Output the [X, Y] coordinate of the center of the cell containing the given text.  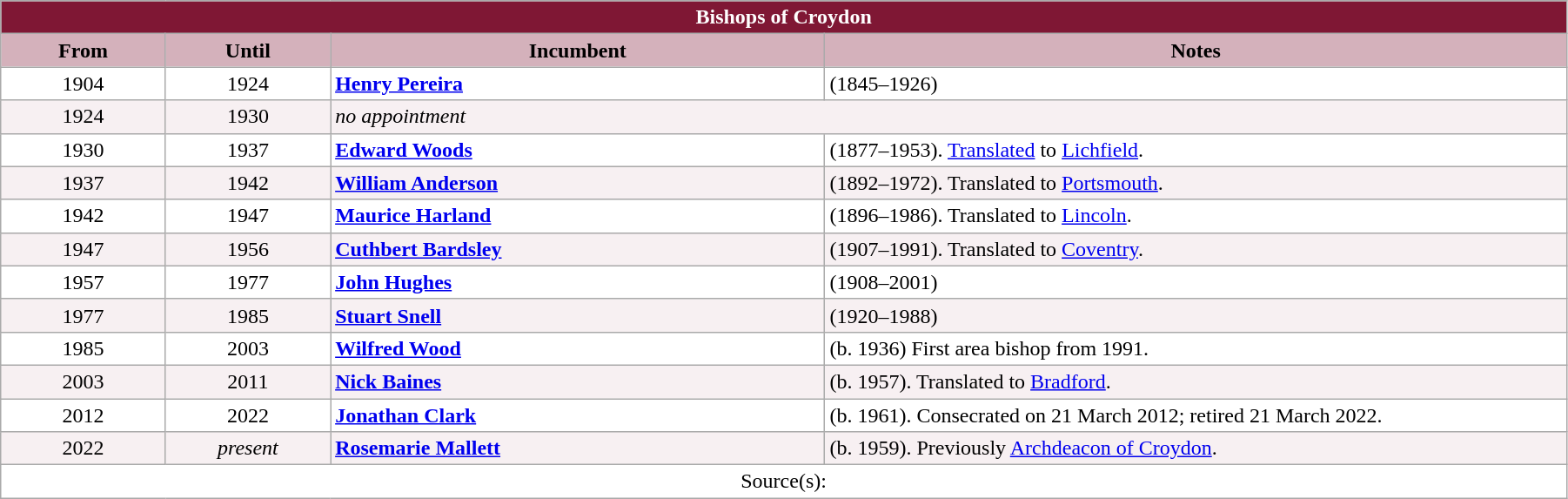
John Hughes [578, 282]
(1896–1986). Translated to Lincoln. [1196, 216]
(1845–1926) [1196, 84]
(b. 1936) First area bishop from 1991. [1196, 348]
(1908–2001) [1196, 282]
Stuart Snell [578, 315]
1956 [247, 249]
(b. 1957). Translated to Bradford. [1196, 381]
(1892–1972). Translated to Portsmouth. [1196, 183]
Henry Pereira [578, 84]
From [84, 51]
(1877–1953). Translated to Lichfield. [1196, 150]
(b. 1959). Previously Archdeacon of Croydon. [1196, 448]
Nick Baines [578, 381]
Cuthbert Bardsley [578, 249]
(1907–1991). Translated to Coventry. [1196, 249]
(1920–1988) [1196, 315]
2011 [247, 381]
present [247, 448]
Wilfred Wood [578, 348]
Edward Woods [578, 150]
2012 [84, 415]
Source(s): [784, 482]
1957 [84, 282]
William Anderson [578, 183]
no appointment [948, 117]
Rosemarie Mallett [578, 448]
Until [247, 51]
Notes [1196, 51]
Bishops of Croydon [784, 17]
1904 [84, 84]
Jonathan Clark [578, 415]
Maurice Harland [578, 216]
(b. 1961). Consecrated on 21 March 2012; retired 21 March 2022. [1196, 415]
Incumbent [578, 51]
